Determine the [X, Y] coordinate at the center of the cell enclosing the given text.  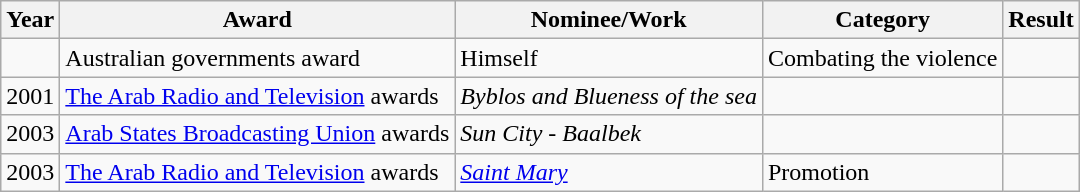
Result [1041, 20]
Nominee/Work [609, 20]
Combating the violence [882, 58]
Award [258, 20]
Year [30, 20]
Sun City - Baalbek [609, 134]
Saint Mary [609, 172]
2001 [30, 96]
Australian governments award [258, 58]
Arab States Broadcasting Union awards [258, 134]
Category [882, 20]
Himself [609, 58]
Byblos and Blueness of the sea [609, 96]
Promotion [882, 172]
